From the cell containing the given text, extract its center point as (x, y) coordinate. 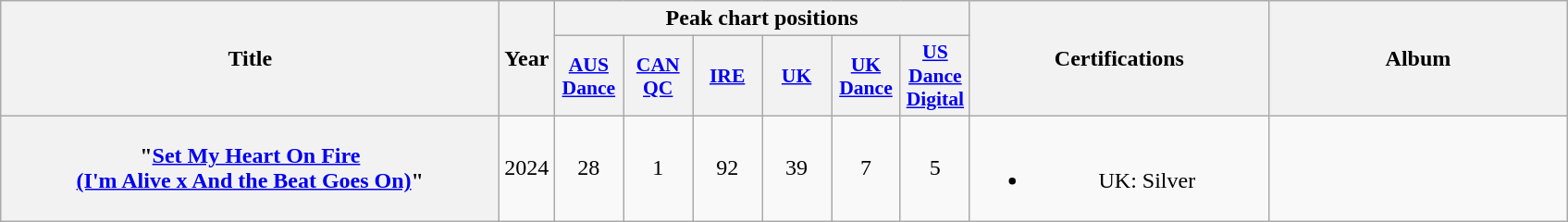
7 (866, 168)
UK: Silver (1119, 168)
92 (727, 168)
5 (934, 168)
IRE (727, 76)
Title (250, 59)
CANQC (659, 76)
Album (1417, 59)
UK (797, 76)
Certifications (1119, 59)
2024 (527, 168)
UK Dance (866, 76)
Year (527, 59)
28 (588, 168)
39 (797, 168)
AUSDance (588, 76)
"Set My Heart On Fire (I'm Alive x And the Beat Goes On)" (250, 168)
Peak chart positions (762, 18)
US Dance Digital (934, 76)
1 (659, 168)
